Capture the cell that displays the provided text and extract its [x, y] central coordinate. 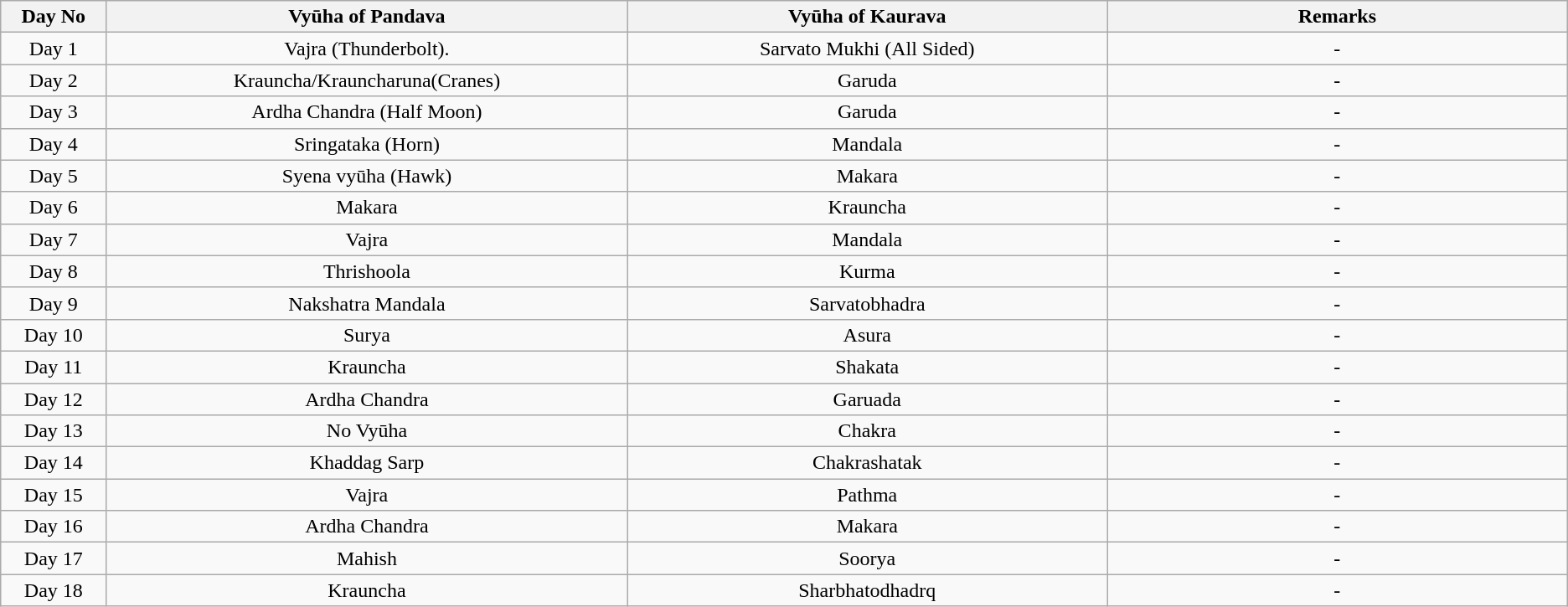
Thrishoola [367, 271]
Day 14 [54, 463]
Asura [867, 335]
Day 2 [54, 80]
Sharbhatodhadrq [867, 590]
Khaddag Sarp [367, 463]
Day 1 [54, 49]
Pathma [867, 495]
Day 13 [54, 431]
Sringataka (Horn) [367, 144]
Day 6 [54, 208]
Syena vyūha (Hawk) [367, 176]
Sarvato Mukhi (All Sided) [867, 49]
Day No [54, 17]
Chakrashatak [867, 463]
Day 3 [54, 112]
Kurma [867, 271]
Day 10 [54, 335]
Day 5 [54, 176]
Day 18 [54, 590]
Mahish [367, 558]
Day 12 [54, 399]
Day 9 [54, 303]
Chakra [867, 431]
No Vyūha [367, 431]
Day 17 [54, 558]
Soorya [867, 558]
Shakata [867, 367]
Day 4 [54, 144]
Krauncha/Krauncharuna(Cranes) [367, 80]
Day 16 [54, 527]
Day 15 [54, 495]
Remarks [1338, 17]
Vyūha of Kaurava [867, 17]
Vajra (Thunderbolt). [367, 49]
Nakshatra Mandala [367, 303]
Garuada [867, 399]
Day 7 [54, 239]
Surya [367, 335]
Day 11 [54, 367]
Sarvatobhadra [867, 303]
Vyūha of Pandava [367, 17]
Day 8 [54, 271]
Ardha Chandra (Half Moon) [367, 112]
